For the text-containing cell, return its midpoint in (X, Y) coordinate format. 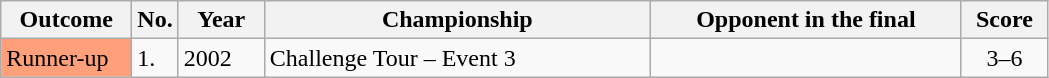
Championship (457, 20)
Score (1004, 20)
Opponent in the final (806, 20)
Year (221, 20)
Outcome (66, 20)
2002 (221, 58)
Challenge Tour – Event 3 (457, 58)
1. (155, 58)
No. (155, 20)
3–6 (1004, 58)
Runner-up (66, 58)
